Output the [x, y] coordinate of the center of the cell containing the given text.  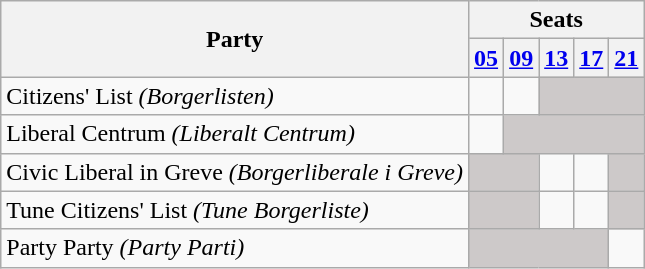
21 [626, 58]
Party [235, 39]
Tune Citizens' List (Tune Borgerliste) [235, 210]
13 [556, 58]
17 [592, 58]
Civic Liberal in Greve (Borgerliberale i Greve) [235, 172]
Seats [556, 20]
Party Party (Party Parti) [235, 248]
Citizens' List (Borgerlisten) [235, 96]
05 [486, 58]
Liberal Centrum (Liberalt Centrum) [235, 134]
09 [522, 58]
